Scan for the cell matching the given text and deliver its [X, Y] coordinate at center. 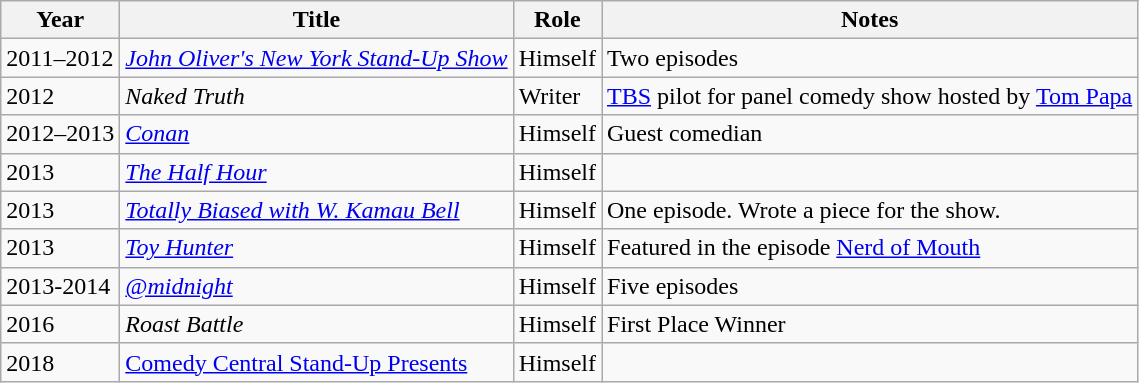
Comedy Central Stand-Up Presents [316, 362]
Roast Battle [316, 324]
Conan [316, 134]
2013-2014 [60, 286]
Year [60, 20]
Totally Biased with W. Kamau Bell [316, 210]
2018 [60, 362]
Writer [557, 96]
2011–2012 [60, 58]
Title [316, 20]
2016 [60, 324]
Guest comedian [870, 134]
2012–2013 [60, 134]
One episode. Wrote a piece for the show. [870, 210]
TBS pilot for panel comedy show hosted by Tom Papa [870, 96]
First Place Winner [870, 324]
@midnight [316, 286]
Role [557, 20]
Naked Truth [316, 96]
Two episodes [870, 58]
Toy Hunter [316, 248]
The Half Hour [316, 172]
Notes [870, 20]
Featured in the episode Nerd of Mouth [870, 248]
2012 [60, 96]
John Oliver's New York Stand-Up Show [316, 58]
Five episodes [870, 286]
